Scan for the cell matching the given text and deliver its [x, y] coordinate at center. 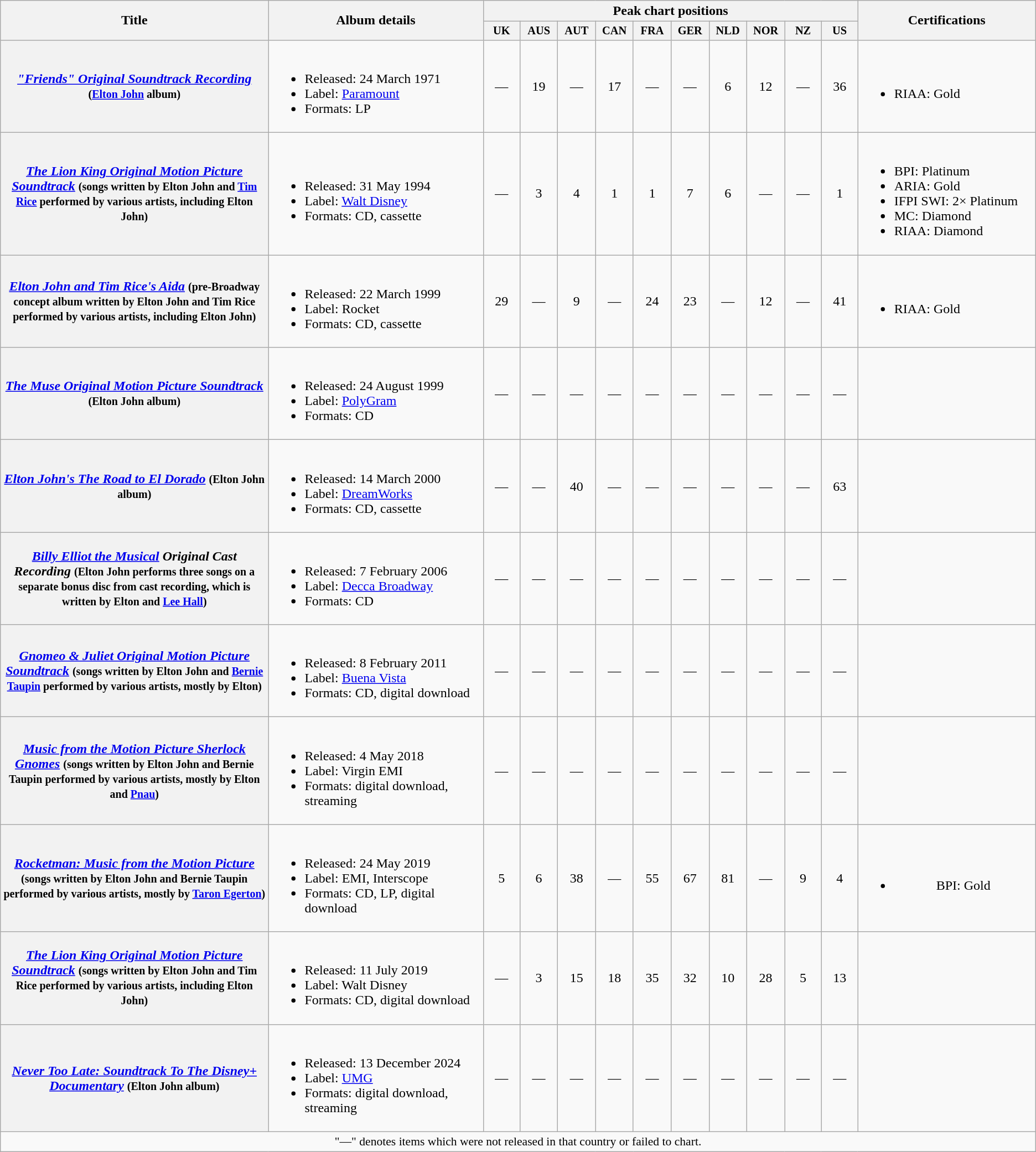
AUT [577, 31]
UK [501, 31]
Peak chart positions [671, 11]
Album details [376, 20]
"Friends" Original Soundtrack Recording (Elton John album) [134, 86]
Released: 4 May 2018Label: Virgin EMIFormats: digital download, streaming [376, 771]
Released: 24 March 1971Label: ParamountFormats: LP [376, 86]
41 [840, 301]
40 [577, 486]
Certifications [946, 20]
24 [652, 301]
55 [652, 878]
32 [690, 978]
Released: 22 March 1999Label: RocketFormats: CD, cassette [376, 301]
Released: 24 May 2019Label: EMI, InterscopeFormats: CD, LP, digital download [376, 878]
35 [652, 978]
Title [134, 20]
17 [614, 86]
AUS [539, 31]
NLD [728, 31]
Released: 24 August 1999Label: PolyGramFormats: CD [376, 394]
Elton John and Tim Rice's Aida (pre-Broadway concept album written by Elton John and Tim Rice performed by various artists, including Elton John) [134, 301]
"—" denotes items which were not released in that country or failed to chart. [518, 1141]
18 [614, 978]
BPI: Gold [946, 878]
Released: 7 February 2006Label: Decca BroadwayFormats: CD [376, 579]
The Muse Original Motion Picture Soundtrack (Elton John album) [134, 394]
13 [840, 978]
Gnomeo & Juliet Original Motion Picture Soundtrack (songs written by Elton John and Bernie Taupin performed by various artists, mostly by Elton) [134, 671]
67 [690, 878]
FRA [652, 31]
7 [690, 194]
23 [690, 301]
15 [577, 978]
Never Too Late: Soundtrack To The Disney+ Documentary (Elton John album) [134, 1078]
36 [840, 86]
NZ [803, 31]
Released: 14 March 2000Label: DreamWorksFormats: CD, cassette [376, 486]
81 [728, 878]
19 [539, 86]
28 [766, 978]
Released: 31 May 1994Label: Walt DisneyFormats: CD, cassette [376, 194]
29 [501, 301]
63 [840, 486]
Released: 13 December 2024Label: UMGFormats: digital download, streaming [376, 1078]
NOR [766, 31]
Rocketman: Music from the Motion Picture (songs written by Elton John and Bernie Taupin performed by various artists, mostly by Taron Egerton) [134, 878]
Released: 8 February 2011Label: Buena VistaFormats: CD, digital download [376, 671]
Music from the Motion Picture Sherlock Gnomes (songs written by Elton John and Bernie Taupin performed by various artists, mostly by Elton and Pnau) [134, 771]
BPI: PlatinumARIA: GoldIFPI SWI: 2× PlatinumMC: DiamondRIAA: Diamond [946, 194]
CAN [614, 31]
10 [728, 978]
Released: 11 July 2019Label: Walt DisneyFormats: CD, digital download [376, 978]
US [840, 31]
38 [577, 878]
GER [690, 31]
Elton John's The Road to El Dorado (Elton John album) [134, 486]
